From the cell containing the given text, extract its center point as [x, y] coordinate. 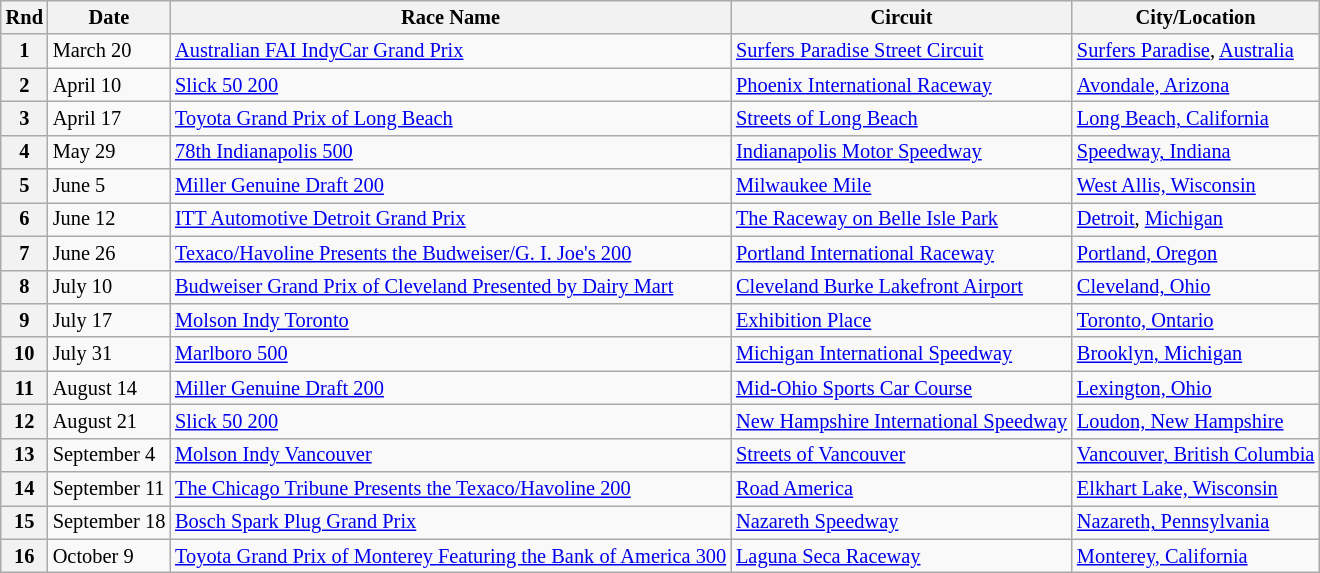
11 [24, 388]
September 4 [109, 455]
Road America [902, 489]
7 [24, 253]
Elkhart Lake, Wisconsin [1196, 489]
15 [24, 522]
The Raceway on Belle Isle Park [902, 219]
City/Location [1196, 17]
Cleveland Burke Lakefront Airport [902, 287]
July 31 [109, 354]
June 26 [109, 253]
Nazareth Speedway [902, 522]
Lexington, Ohio [1196, 388]
Brooklyn, Michigan [1196, 354]
The Chicago Tribune Presents the Texaco/Havoline 200 [450, 489]
June 12 [109, 219]
9 [24, 320]
4 [24, 152]
August 14 [109, 388]
Speedway, Indiana [1196, 152]
Australian FAI IndyCar Grand Prix [450, 51]
13 [24, 455]
Molson Indy Vancouver [450, 455]
New Hampshire International Speedway [902, 421]
Circuit [902, 17]
Molson Indy Toronto [450, 320]
Avondale, Arizona [1196, 85]
Vancouver, British Columbia [1196, 455]
Long Beach, California [1196, 118]
April 17 [109, 118]
Surfers Paradise Street Circuit [902, 51]
September 18 [109, 522]
14 [24, 489]
Cleveland, Ohio [1196, 287]
Bosch Spark Plug Grand Prix [450, 522]
Marlboro 500 [450, 354]
Loudon, New Hampshire [1196, 421]
5 [24, 186]
1 [24, 51]
August 21 [109, 421]
May 29 [109, 152]
Texaco/Havoline Presents the Budweiser/G. I. Joe's 200 [450, 253]
8 [24, 287]
West Allis, Wisconsin [1196, 186]
16 [24, 556]
Mid-Ohio Sports Car Course [902, 388]
3 [24, 118]
Exhibition Place [902, 320]
Streets of Vancouver [902, 455]
Toronto, Ontario [1196, 320]
Phoenix International Raceway [902, 85]
2 [24, 85]
Toyota Grand Prix of Monterey Featuring the Bank of America 300 [450, 556]
June 5 [109, 186]
Detroit, Michigan [1196, 219]
Laguna Seca Raceway [902, 556]
Indianapolis Motor Speedway [902, 152]
April 10 [109, 85]
July 17 [109, 320]
Date [109, 17]
Streets of Long Beach [902, 118]
October 9 [109, 556]
Portland, Oregon [1196, 253]
6 [24, 219]
12 [24, 421]
Michigan International Speedway [902, 354]
Surfers Paradise, Australia [1196, 51]
Nazareth, Pennsylvania [1196, 522]
March 20 [109, 51]
July 10 [109, 287]
September 11 [109, 489]
ITT Automotive Detroit Grand Prix [450, 219]
Rnd [24, 17]
Race Name [450, 17]
78th Indianapolis 500 [450, 152]
Toyota Grand Prix of Long Beach [450, 118]
Budweiser Grand Prix of Cleveland Presented by Dairy Mart [450, 287]
Portland International Raceway [902, 253]
Milwaukee Mile [902, 186]
10 [24, 354]
Monterey, California [1196, 556]
